Scan for the cell matching the given text and deliver its (X, Y) coordinate at center. 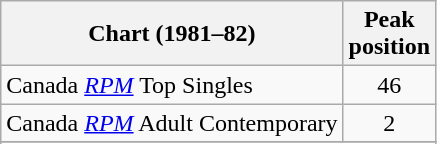
Canada RPM Top Singles (172, 85)
Chart (1981–82) (172, 34)
46 (389, 85)
Peakposition (389, 34)
Canada RPM Adult Contemporary (172, 123)
2 (389, 123)
